Detect which cell encompasses the target text, then output its [x, y] center coordinate. 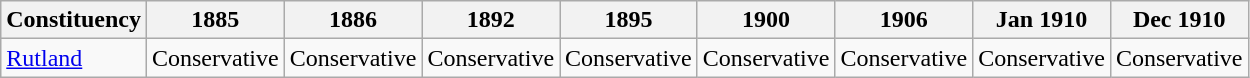
1900 [766, 20]
1886 [353, 20]
1895 [629, 20]
Jan 1910 [1042, 20]
1892 [491, 20]
Dec 1910 [1179, 20]
Constituency [74, 20]
1906 [904, 20]
1885 [215, 20]
Rutland [74, 58]
